Identify which cell holds the provided text, then report its [x, y] central coordinate. 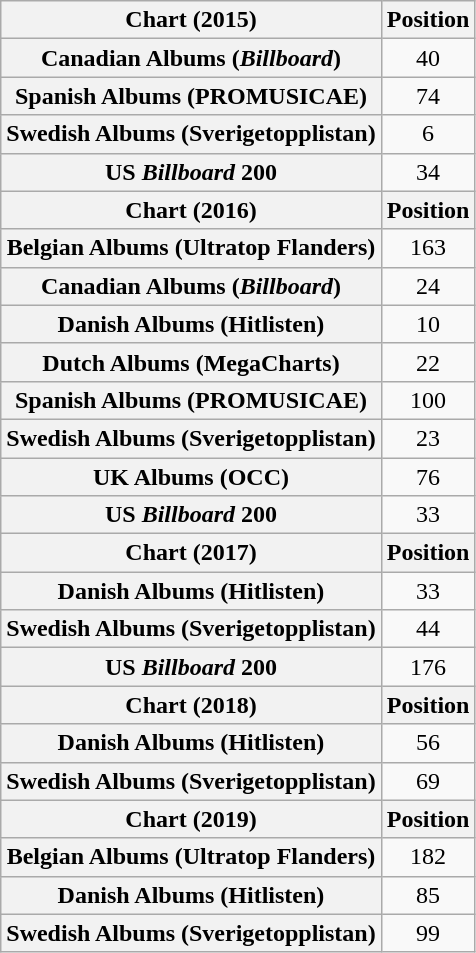
Chart (2018) [191, 705]
Chart (2015) [191, 20]
100 [428, 400]
Chart (2019) [191, 819]
24 [428, 286]
176 [428, 667]
Dutch Albums (MegaCharts) [191, 362]
85 [428, 895]
Chart (2017) [191, 553]
UK Albums (OCC) [191, 477]
10 [428, 324]
44 [428, 629]
182 [428, 857]
56 [428, 743]
76 [428, 477]
34 [428, 172]
69 [428, 781]
40 [428, 58]
Chart (2016) [191, 210]
74 [428, 96]
163 [428, 248]
23 [428, 438]
99 [428, 933]
22 [428, 362]
6 [428, 134]
